Find where the given text appears and provide that cell's center as (x, y) coordinate. 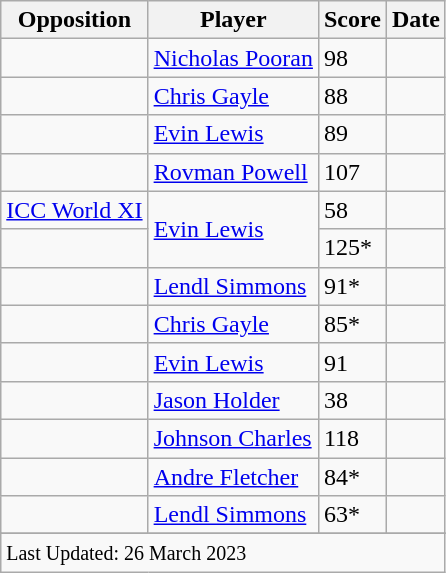
Jason Holder (233, 400)
Last Updated: 26 March 2023 (224, 553)
Opposition (74, 20)
58 (352, 210)
Johnson Charles (233, 438)
Player (233, 20)
Score (352, 20)
85* (352, 324)
Date (416, 20)
98 (352, 58)
118 (352, 438)
107 (352, 172)
91 (352, 362)
88 (352, 96)
89 (352, 134)
63* (352, 515)
91* (352, 286)
125* (352, 248)
Rovman Powell (233, 172)
ICC World XI (74, 210)
38 (352, 400)
Andre Fletcher (233, 477)
84* (352, 477)
Nicholas Pooran (233, 58)
